Search for the cell housing the specified text and yield its (x, y) center coordinate. 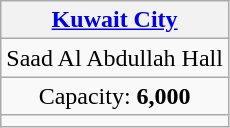
Capacity: 6,000 (115, 96)
Kuwait City (115, 20)
Saad Al Abdullah Hall (115, 58)
